Return [X, Y] of the center of cell containing provided text 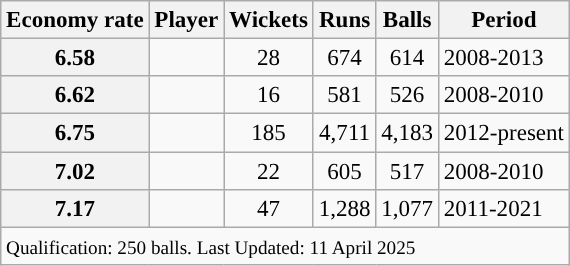
2008-2013 [504, 58]
517 [408, 171]
526 [408, 95]
605 [344, 171]
4,711 [344, 133]
6.62 [75, 95]
47 [269, 209]
28 [269, 58]
Wickets [269, 20]
Runs [344, 20]
Balls [408, 20]
Economy rate [75, 20]
Period [504, 20]
22 [269, 171]
581 [344, 95]
7.02 [75, 171]
4,183 [408, 133]
2012-present [504, 133]
674 [344, 58]
6.75 [75, 133]
7.17 [75, 209]
2011-2021 [504, 209]
1,077 [408, 209]
Player [186, 20]
6.58 [75, 58]
Qualification: 250 balls. Last Updated: 11 April 2025 [286, 246]
614 [408, 58]
16 [269, 95]
185 [269, 133]
1,288 [344, 209]
